For the text-containing cell, return its midpoint in (X, Y) coordinate format. 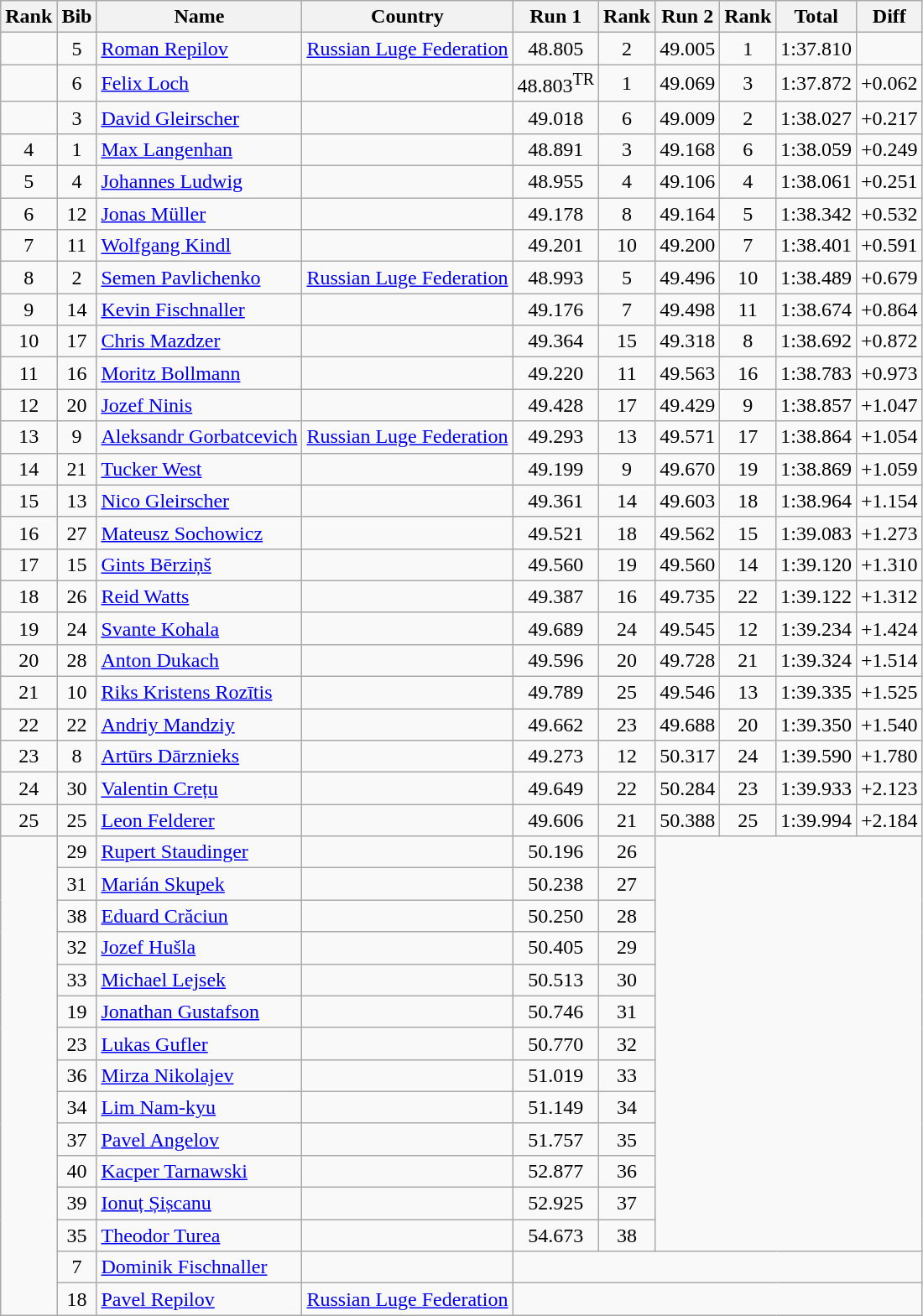
1:39.335 (816, 693)
Country (408, 17)
40 (77, 1171)
Artūrs Dārznieks (200, 757)
+2.184 (889, 820)
Dominik Fischnaller (200, 1267)
+1.273 (889, 533)
+1.059 (889, 469)
+0.251 (889, 182)
49.178 (555, 214)
49.735 (688, 596)
Anton Dukach (200, 660)
49.318 (688, 341)
Johannes Ludwig (200, 182)
50.238 (555, 884)
49.649 (555, 788)
Total (816, 17)
+1.525 (889, 693)
Andriy Mandziy (200, 725)
+1.540 (889, 725)
1:39.590 (816, 757)
1:39.994 (816, 820)
51.019 (555, 1075)
50.746 (555, 1012)
Aleksandr Gorbatcevich (200, 437)
1:39.122 (816, 596)
Lukas Gufler (200, 1043)
49.220 (555, 373)
50.250 (555, 916)
48.803TR (555, 84)
+0.062 (889, 84)
49.521 (555, 533)
48.891 (555, 149)
49.728 (688, 660)
49.293 (555, 437)
Svante Kohala (200, 628)
50.317 (688, 757)
49.596 (555, 660)
49.689 (555, 628)
Moritz Bollmann (200, 373)
49.662 (555, 725)
49.200 (688, 246)
+0.973 (889, 373)
1:37.810 (816, 49)
+0.591 (889, 246)
49.546 (688, 693)
Mateusz Sochowicz (200, 533)
1:38.864 (816, 437)
Wolfgang Kindl (200, 246)
49.789 (555, 693)
49.603 (688, 501)
Michael Lejsek (200, 980)
54.673 (555, 1235)
+0.872 (889, 341)
Jozef Ninis (200, 405)
1:38.783 (816, 373)
1:38.342 (816, 214)
+1.424 (889, 628)
50.284 (688, 788)
+0.532 (889, 214)
Semen Pavlichenko (200, 278)
49.563 (688, 373)
Lim Nam-kyu (200, 1107)
49.571 (688, 437)
Leon Felderer (200, 820)
49.364 (555, 341)
+0.679 (889, 278)
52.925 (555, 1204)
49.428 (555, 405)
Riks Kristens Rozītis (200, 693)
49.106 (688, 182)
49.273 (555, 757)
50.405 (555, 948)
Jonathan Gustafson (200, 1012)
+1.047 (889, 405)
49.387 (555, 596)
49.018 (555, 117)
50.770 (555, 1043)
Mirza Nikolajev (200, 1075)
1:38.401 (816, 246)
49.009 (688, 117)
49.429 (688, 405)
50.513 (555, 980)
1:39.933 (816, 788)
49.005 (688, 49)
1:39.234 (816, 628)
Roman Repilov (200, 49)
Max Langenhan (200, 149)
1:39.324 (816, 660)
51.757 (555, 1139)
David Gleirscher (200, 117)
1:38.061 (816, 182)
1:39.350 (816, 725)
49.670 (688, 469)
Jonas Müller (200, 214)
Theodor Turea (200, 1235)
Valentin Crețu (200, 788)
49.069 (688, 84)
+2.123 (889, 788)
51.149 (555, 1107)
49.361 (555, 501)
Name (200, 17)
Reid Watts (200, 596)
1:38.857 (816, 405)
+0.217 (889, 117)
+1.780 (889, 757)
Nico Gleirscher (200, 501)
Kevin Fischnaller (200, 309)
50.196 (555, 852)
+1.154 (889, 501)
+0.249 (889, 149)
+1.054 (889, 437)
Eduard Crăciun (200, 916)
Run 2 (688, 17)
+1.310 (889, 564)
49.562 (688, 533)
1:38.692 (816, 341)
49.164 (688, 214)
52.877 (555, 1171)
Marián Skupek (200, 884)
49.688 (688, 725)
Jozef Hušla (200, 948)
+1.514 (889, 660)
Pavel Repilov (200, 1299)
Kacper Tarnawski (200, 1171)
49.498 (688, 309)
1:38.489 (816, 278)
49.545 (688, 628)
49.176 (555, 309)
48.805 (555, 49)
Gints Bērziņš (200, 564)
49.496 (688, 278)
Diff (889, 17)
1:38.674 (816, 309)
49.168 (688, 149)
48.955 (555, 182)
Tucker West (200, 469)
39 (77, 1204)
49.199 (555, 469)
1:39.083 (816, 533)
1:38.964 (816, 501)
1:37.872 (816, 84)
Rupert Staudinger (200, 852)
Felix Loch (200, 84)
Chris Mazdzer (200, 341)
1:38.869 (816, 469)
49.201 (555, 246)
48.993 (555, 278)
+1.312 (889, 596)
+0.864 (889, 309)
Run 1 (555, 17)
Bib (77, 17)
49.606 (555, 820)
Ionuț Șișcanu (200, 1204)
Pavel Angelov (200, 1139)
1:39.120 (816, 564)
1:38.027 (816, 117)
1:38.059 (816, 149)
50.388 (688, 820)
